For the text-containing cell, return its midpoint in [X, Y] coordinate format. 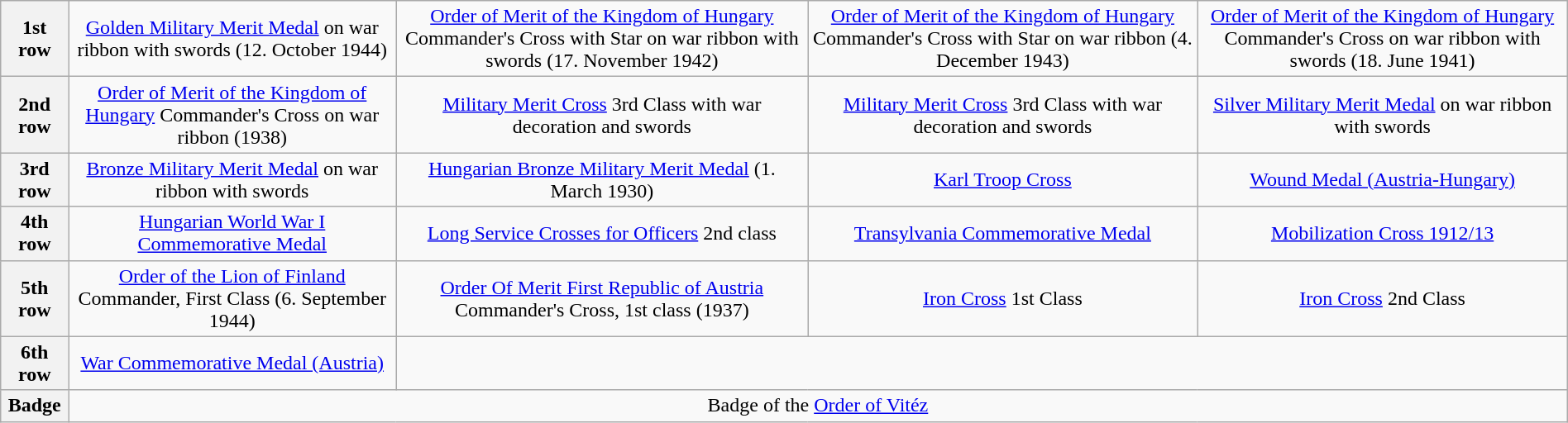
Order of Merit of the Kingdom of Hungary Commander's Cross with Star on war ribbon (4. December 1943) [1002, 39]
Golden Military Merit Medal on war ribbon with swords (12. October 1944) [232, 39]
Bronze Military Merit Medal on war ribbon with swords [232, 180]
Order of Merit of the Kingdom of Hungary Commander's Cross on war ribbon with swords (18. June 1941) [1383, 39]
Order of Merit of the Kingdom of Hungary Commander's Cross on war ribbon (1938) [232, 115]
Hungarian World War I Commemorative Medal [232, 233]
1st row [35, 39]
Hungarian Bronze Military Merit Medal (1. March 1930) [602, 180]
Badge of the Order of Vitéz [819, 406]
4th row [35, 233]
Order of the Lion of Finland Commander, First Class (6. September 1944) [232, 298]
2nd row [35, 115]
War Commemorative Medal (Austria) [232, 364]
Order Of Merit First Republic of Austria Commander's Cross, 1st class (1937) [602, 298]
5th row [35, 298]
Mobilization Cross 1912/13 [1383, 233]
Transylvania Commemorative Medal [1002, 233]
Karl Troop Cross [1002, 180]
Order of Merit of the Kingdom of Hungary Commander's Cross with Star on war ribbon with swords (17. November 1942) [602, 39]
Badge [35, 406]
6th row [35, 364]
Iron Cross 1st Class [1002, 298]
Long Service Crosses for Officers 2nd class [602, 233]
3rd row [35, 180]
Silver Military Merit Medal on war ribbon with swords [1383, 115]
Iron Cross 2nd Class [1383, 298]
Wound Medal (Austria-Hungary) [1383, 180]
